Return [X, Y] of the center of cell containing provided text 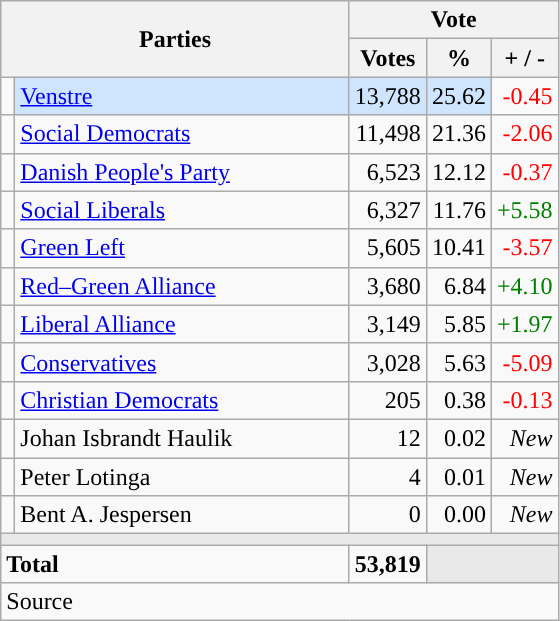
0.38 [458, 400]
0.01 [458, 477]
10.41 [458, 248]
Votes [388, 58]
Total [176, 564]
-5.09 [524, 362]
Peter Lotinga [182, 477]
0.02 [458, 438]
Christian Democrats [182, 400]
Johan Isbrandt Haulik [182, 438]
3,028 [388, 362]
53,819 [388, 564]
25.62 [458, 96]
Green Left [182, 248]
+1.97 [524, 324]
Parties [176, 39]
11,498 [388, 134]
12.12 [458, 172]
Venstre [182, 96]
5,605 [388, 248]
6.84 [458, 286]
Source [280, 602]
Bent A. Jespersen [182, 515]
Vote [454, 20]
Red–Green Alliance [182, 286]
-2.06 [524, 134]
-0.37 [524, 172]
Liberal Alliance [182, 324]
5.85 [458, 324]
-0.45 [524, 96]
4 [388, 477]
Social Liberals [182, 210]
-0.13 [524, 400]
% [458, 58]
-3.57 [524, 248]
5.63 [458, 362]
+4.10 [524, 286]
6,327 [388, 210]
3,680 [388, 286]
0.00 [458, 515]
+5.58 [524, 210]
Danish People's Party [182, 172]
3,149 [388, 324]
+ / - [524, 58]
0 [388, 515]
13,788 [388, 96]
12 [388, 438]
Conservatives [182, 362]
205 [388, 400]
Social Democrats [182, 134]
11.76 [458, 210]
21.36 [458, 134]
6,523 [388, 172]
